Capture the cell that displays the provided text and extract its (X, Y) central coordinate. 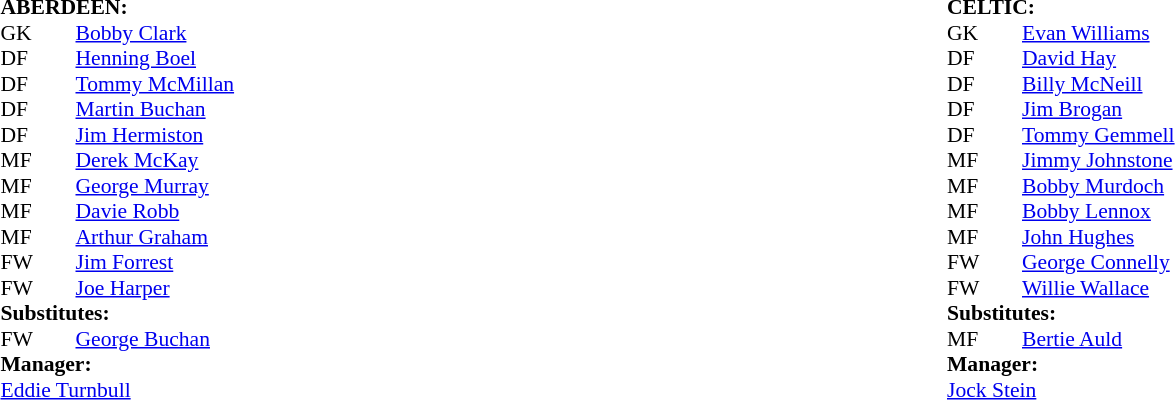
Jim Hermiston (156, 135)
George Buchan (156, 339)
Tommy Gemmell (1098, 135)
Arthur Graham (156, 237)
Davie Robb (156, 211)
David Hay (1098, 59)
Bobby Lennox (1098, 211)
Henning Boel (156, 59)
Tommy McMillan (156, 84)
Jimmy Johnstone (1098, 161)
Derek McKay (156, 161)
George Murray (156, 186)
Bobby Clark (156, 33)
Bobby Murdoch (1098, 186)
Evan Williams (1098, 33)
Bertie Auld (1098, 339)
Martin Buchan (156, 109)
John Hughes (1098, 237)
Jim Forrest (156, 263)
Jim Brogan (1098, 109)
Joe Harper (156, 288)
Billy McNeill (1098, 84)
Willie Wallace (1098, 288)
George Connelly (1098, 263)
